Locate the cell with the specified text and output its (x, y) center coordinate. 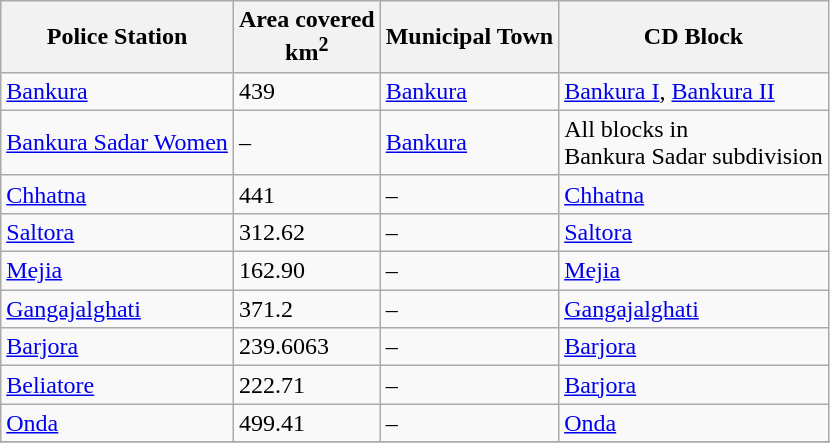
499.41 (306, 423)
222.71 (306, 385)
Bankura I, Bankura II (694, 91)
CD Block (694, 37)
Bankura Sadar Women (118, 142)
371.2 (306, 309)
239.6063 (306, 347)
Area coveredkm2 (306, 37)
Beliatore (118, 385)
312.62 (306, 232)
All blocks in Bankura Sadar subdivision (694, 142)
441 (306, 194)
439 (306, 91)
Police Station (118, 37)
Municipal Town (469, 37)
162.90 (306, 271)
